From the cell containing the given text, extract its center point as (x, y) coordinate. 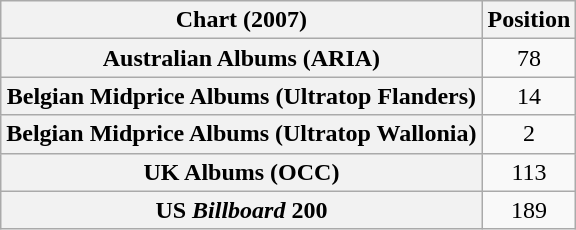
14 (529, 96)
UK Albums (OCC) (242, 172)
78 (529, 58)
189 (529, 210)
113 (529, 172)
Chart (2007) (242, 20)
Position (529, 20)
Belgian Midprice Albums (Ultratop Wallonia) (242, 134)
Australian Albums (ARIA) (242, 58)
2 (529, 134)
Belgian Midprice Albums (Ultratop Flanders) (242, 96)
US Billboard 200 (242, 210)
